Search for the cell housing the specified text and yield its [x, y] center coordinate. 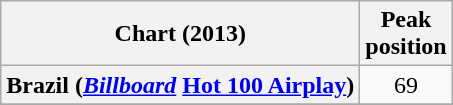
69 [406, 85]
Peakposition [406, 34]
Chart (2013) [180, 34]
Brazil (Billboard Hot 100 Airplay) [180, 85]
